Find where the given text appears and provide that cell's center as [X, Y] coordinate. 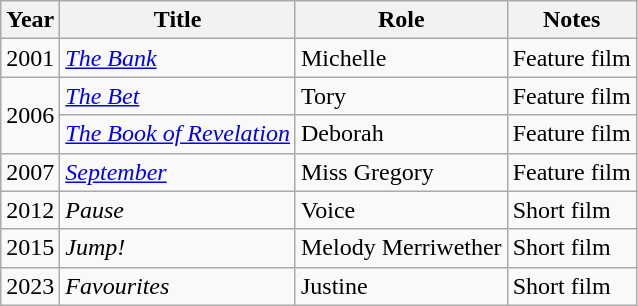
Notes [572, 20]
Justine [401, 286]
2001 [30, 58]
Deborah [401, 134]
The Book of Revelation [178, 134]
Year [30, 20]
Michelle [401, 58]
2012 [30, 210]
Jump! [178, 248]
Pause [178, 210]
Role [401, 20]
Tory [401, 96]
September [178, 172]
2006 [30, 115]
Voice [401, 210]
Favourites [178, 286]
Melody Merriwether [401, 248]
2023 [30, 286]
The Bet [178, 96]
Miss Gregory [401, 172]
The Bank [178, 58]
2007 [30, 172]
Title [178, 20]
2015 [30, 248]
